Extract the (x, y) coordinate from the center of the cell holding the provided text.  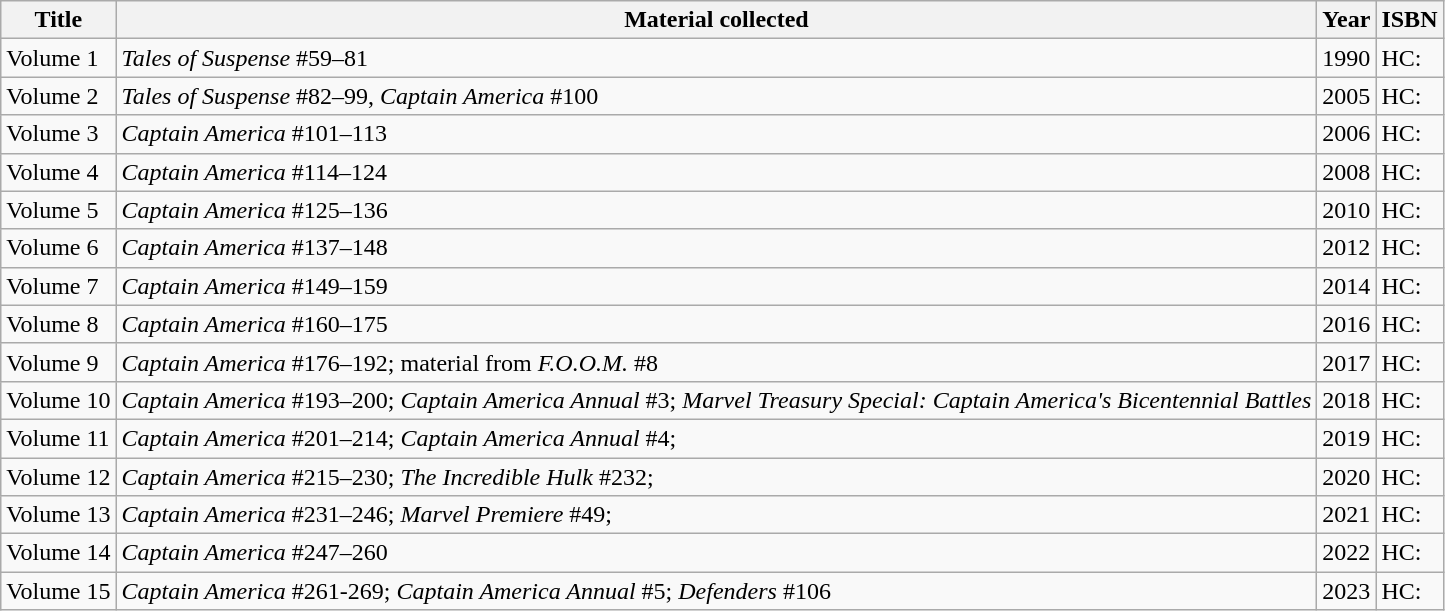
Captain America #149–159 (716, 286)
Volume 9 (58, 362)
1990 (1346, 58)
2006 (1346, 134)
Captain America #137–148 (716, 248)
2020 (1346, 477)
Volume 7 (58, 286)
Year (1346, 20)
2012 (1346, 248)
Volume 12 (58, 477)
Captain America #101–113 (716, 134)
Volume 2 (58, 96)
Volume 10 (58, 400)
2022 (1346, 553)
Volume 4 (58, 172)
Volume 11 (58, 438)
Tales of Suspense #82–99, Captain America #100 (716, 96)
2008 (1346, 172)
Captain America #160–175 (716, 324)
2023 (1346, 591)
2017 (1346, 362)
2018 (1346, 400)
Captain America #231–246; Marvel Premiere #49; (716, 515)
Volume 13 (58, 515)
Captain America #247–260 (716, 553)
2021 (1346, 515)
Captain America #193–200; Captain America Annual #3; Marvel Treasury Special: Captain America's Bicentennial Battles (716, 400)
Volume 15 (58, 591)
Volume 6 (58, 248)
Captain America #114–124 (716, 172)
2019 (1346, 438)
Volume 5 (58, 210)
Captain America #125–136 (716, 210)
2005 (1346, 96)
Captain America #201–214; Captain America Annual #4; (716, 438)
Volume 1 (58, 58)
2010 (1346, 210)
Captain America #176–192; material from F.O.O.M. #8 (716, 362)
Volume 14 (58, 553)
Volume 8 (58, 324)
Tales of Suspense #59–81 (716, 58)
Material collected (716, 20)
Captain America #215–230; The Incredible Hulk #232; (716, 477)
2014 (1346, 286)
Title (58, 20)
2016 (1346, 324)
Volume 3 (58, 134)
ISBN (1410, 20)
Captain America #261-269; Captain America Annual #5; Defenders #106 (716, 591)
